Locate the cell with the specified text and output its [X, Y] center coordinate. 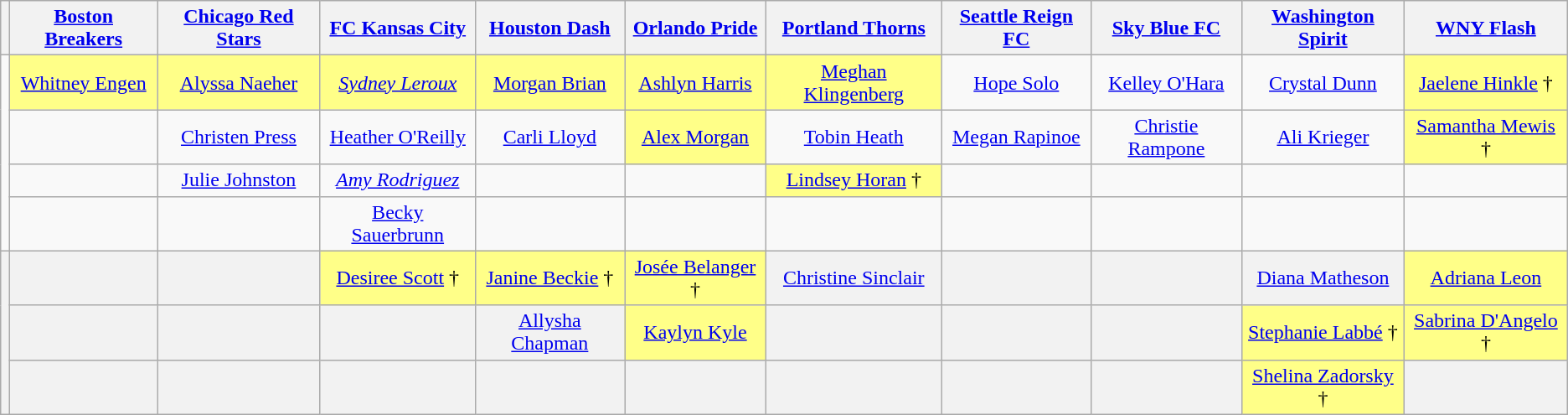
Diana Matheson [1323, 278]
Kelley O'Hara [1167, 82]
Sabrina D'Angelo † [1486, 332]
Houston Dash [549, 29]
Orlando Pride [695, 29]
Portland Thorns [854, 29]
Heather O'Reilly [397, 137]
Hope Solo [1016, 82]
Julie Johnston [240, 180]
Lindsey Horan † [854, 180]
Janine Beckie † [549, 278]
Seattle Reign FC [1016, 29]
Adriana Leon [1486, 278]
Morgan Brian [549, 82]
Shelina Zadorsky † [1323, 387]
Desiree Scott † [397, 278]
Christine Sinclair [854, 278]
Samantha Mewis † [1486, 137]
Megan Rapinoe [1016, 137]
Alex Morgan [695, 137]
Chicago Red Stars [240, 29]
Whitney Engen [84, 82]
Stephanie Labbé † [1323, 332]
Carli Lloyd [549, 137]
Becky Sauerbrunn [397, 223]
Sky Blue FC [1167, 29]
Josée Belanger † [695, 278]
Ali Krieger [1323, 137]
Allysha Chapman [549, 332]
Meghan Klingenberg [854, 82]
Sydney Leroux [397, 82]
Crystal Dunn [1323, 82]
Christen Press [240, 137]
FC Kansas City [397, 29]
Kaylyn Kyle [695, 332]
Jaelene Hinkle † [1486, 82]
Boston Breakers [84, 29]
Amy Rodriguez [397, 180]
Ashlyn Harris [695, 82]
Washington Spirit [1323, 29]
WNY Flash [1486, 29]
Tobin Heath [854, 137]
Christie Rampone [1167, 137]
Alyssa Naeher [240, 82]
